Determine the [x, y] coordinate at the center of the cell enclosing the given text.  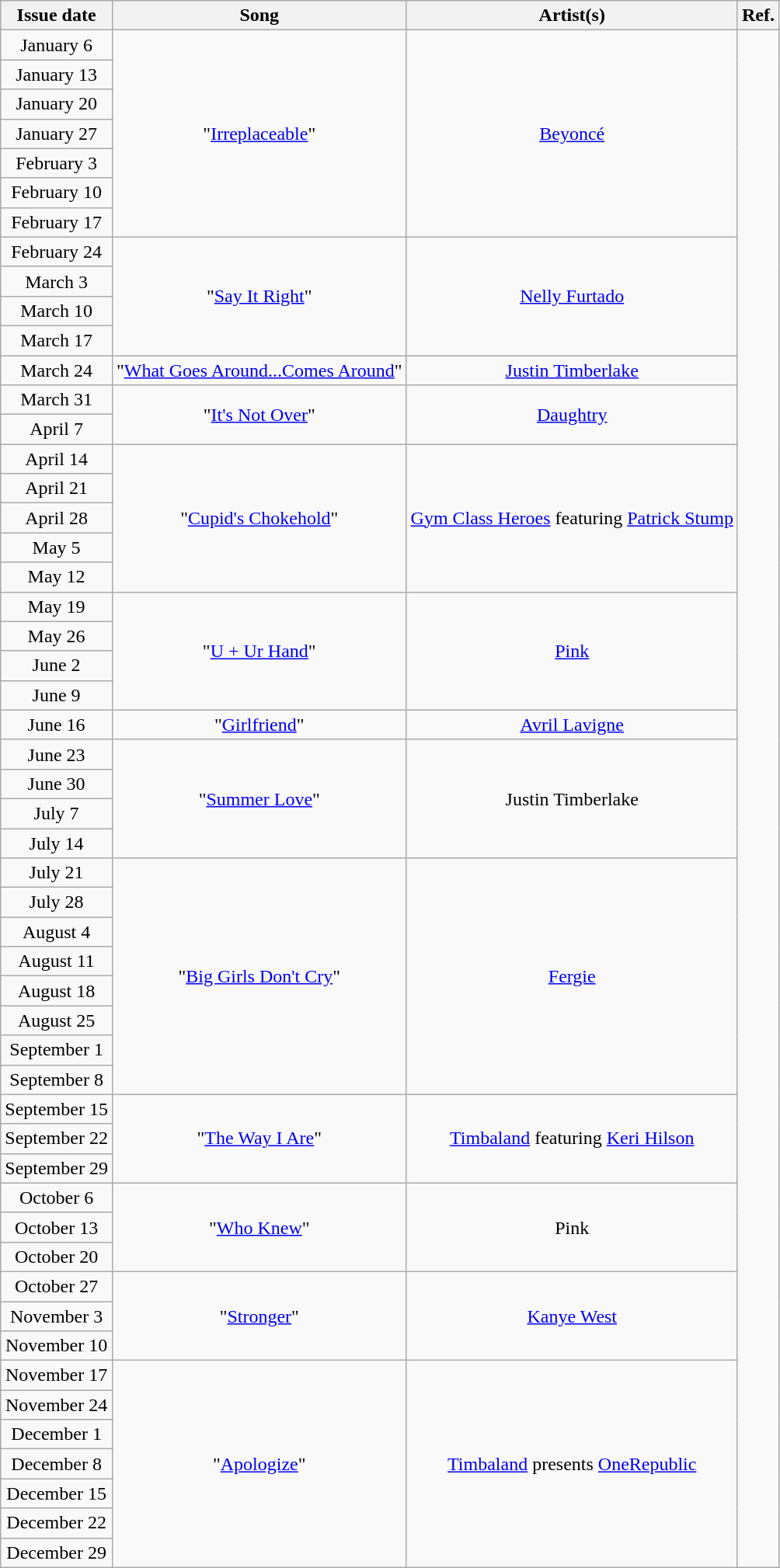
December 1 [57, 1434]
"The Way I Are" [259, 1139]
June 30 [57, 784]
July 28 [57, 902]
August 4 [57, 932]
"Irreplaceable" [259, 134]
April 14 [57, 459]
February 3 [57, 163]
Beyoncé [572, 134]
January 27 [57, 134]
November 10 [57, 1346]
February 10 [57, 193]
Timbaland presents OneRepublic [572, 1464]
Timbaland featuring Keri Hilson [572, 1139]
July 14 [57, 843]
Kanye West [572, 1316]
April 7 [57, 429]
Daughtry [572, 415]
"Cupid's Chokehold" [259, 518]
October 27 [57, 1286]
May 5 [57, 548]
"Say It Right" [259, 296]
April 28 [57, 518]
Song [259, 16]
"Stronger" [259, 1316]
December 22 [57, 1523]
November 17 [57, 1375]
September 22 [57, 1139]
May 19 [57, 607]
"Who Knew" [259, 1227]
"Big Girls Don't Cry" [259, 976]
Avril Lavigne [572, 725]
July 7 [57, 813]
"Girlfriend" [259, 725]
December 8 [57, 1464]
"Summer Love" [259, 798]
September 1 [57, 1050]
September 8 [57, 1080]
"Apologize" [259, 1464]
August 25 [57, 1020]
March 17 [57, 340]
Issue date [57, 16]
April 21 [57, 488]
"U + Ur Hand" [259, 651]
"What Goes Around...Comes Around" [259, 370]
Nelly Furtado [572, 296]
March 24 [57, 370]
June 2 [57, 666]
January 20 [57, 104]
Gym Class Heroes featuring Patrick Stump [572, 518]
March 31 [57, 400]
September 15 [57, 1109]
"It's Not Over" [259, 415]
October 6 [57, 1198]
March 10 [57, 311]
June 23 [57, 754]
August 18 [57, 991]
August 11 [57, 961]
January 6 [57, 45]
November 24 [57, 1405]
October 13 [57, 1227]
Ref. [758, 16]
October 20 [57, 1257]
November 3 [57, 1316]
July 21 [57, 873]
June 9 [57, 695]
December 29 [57, 1552]
Artist(s) [572, 16]
December 15 [57, 1493]
May 26 [57, 636]
Fergie [572, 976]
February 24 [57, 252]
January 13 [57, 75]
September 29 [57, 1168]
March 3 [57, 281]
June 16 [57, 725]
May 12 [57, 577]
February 17 [57, 222]
